Determine the [X, Y] coordinate at the center of the cell enclosing the given text.  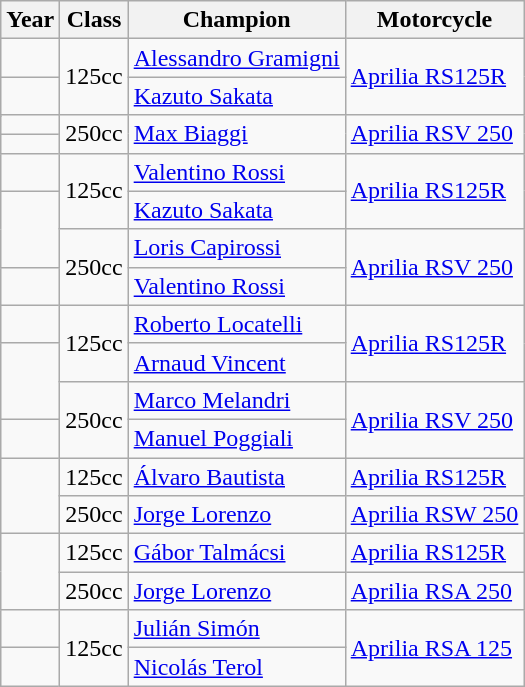
Manuel Poggiali [236, 438]
Class [94, 20]
Aprilia RSW 250 [434, 515]
Marco Melandri [236, 400]
Julián Simón [236, 629]
Gábor Talmácsi [236, 553]
Álvaro Bautista [236, 477]
Nicolás Terol [236, 667]
Aprilia RSA 125 [434, 648]
Champion [236, 20]
Arnaud Vincent [236, 362]
Aprilia RSA 250 [434, 591]
Max Biaggi [236, 134]
Roberto Locatelli [236, 324]
Loris Capirossi [236, 248]
Year [30, 20]
Motorcycle [434, 20]
Alessandro Gramigni [236, 58]
